Return the (X, Y) coordinate for the center point of the cell that contains the specified text.  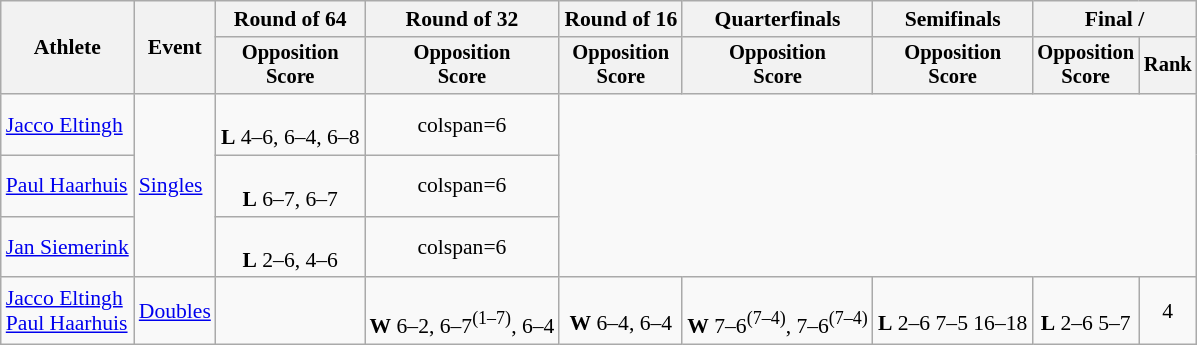
Semifinals (952, 19)
Paul Haarhuis (68, 186)
Rank (1168, 66)
Jan Siemerink (68, 248)
Athlete (68, 48)
L 2–6 5–7 (1086, 312)
L 6–7, 6–7 (290, 186)
Round of 32 (462, 19)
Jacco Eltingh (68, 124)
Quarterfinals (778, 19)
Event (175, 48)
Jacco EltinghPaul Haarhuis (68, 312)
L 2–6, 4–6 (290, 248)
Final / (1114, 19)
W 6–4, 6–4 (620, 312)
Singles (175, 186)
L 4–6, 6–4, 6–8 (290, 124)
L 2–6 7–5 16–18 (952, 312)
Round of 16 (620, 19)
W 7–6(7–4), 7–6(7–4) (778, 312)
Doubles (175, 312)
W 6–2, 6–7(1–7), 6–4 (462, 312)
Round of 64 (290, 19)
4 (1168, 312)
